Determine the [x, y] coordinate at the center of the cell enclosing the given text.  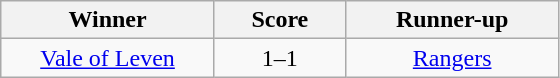
Winner [108, 20]
Score [280, 20]
Rangers [452, 58]
1–1 [280, 58]
Vale of Leven [108, 58]
Runner-up [452, 20]
